Return [x, y] of the center of cell containing provided text 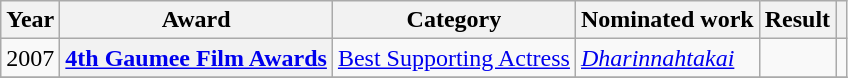
2007 [30, 58]
Dharinnahtakai [667, 58]
Nominated work [667, 20]
Award [196, 20]
Best Supporting Actress [454, 58]
4th Gaumee Film Awards [196, 58]
Category [454, 20]
Year [30, 20]
Result [797, 20]
